Scan for the cell matching the given text and deliver its [x, y] coordinate at center. 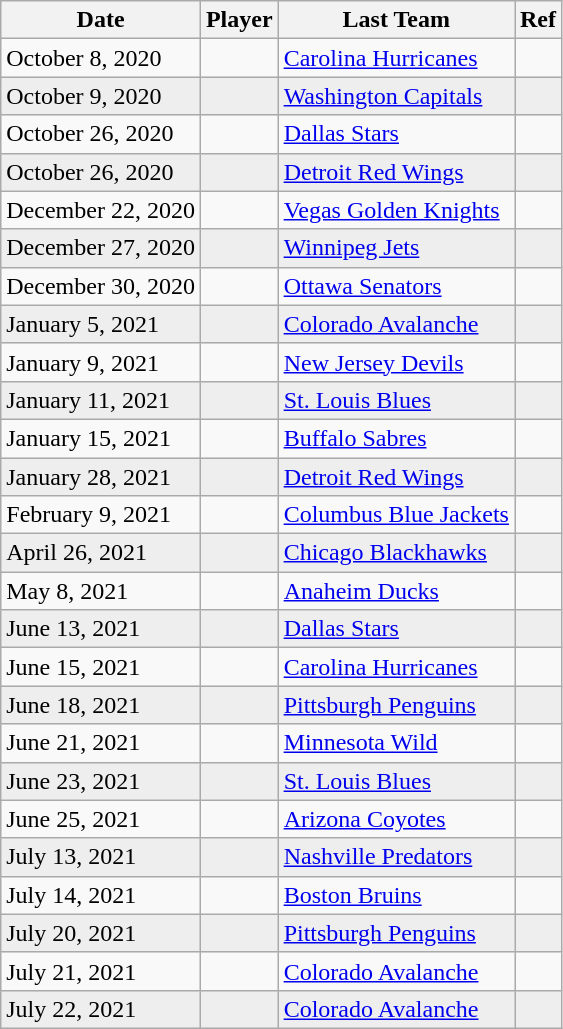
Ottawa Senators [396, 286]
July 20, 2021 [101, 933]
July 14, 2021 [101, 895]
January 28, 2021 [101, 477]
Minnesota Wild [396, 743]
January 9, 2021 [101, 362]
January 11, 2021 [101, 400]
Anaheim Ducks [396, 591]
December 30, 2020 [101, 286]
June 18, 2021 [101, 705]
Last Team [396, 20]
Chicago Blackhawks [396, 553]
New Jersey Devils [396, 362]
Winnipeg Jets [396, 248]
June 13, 2021 [101, 629]
Vegas Golden Knights [396, 210]
Columbus Blue Jackets [396, 515]
December 27, 2020 [101, 248]
Arizona Coyotes [396, 819]
June 23, 2021 [101, 781]
June 25, 2021 [101, 819]
January 5, 2021 [101, 324]
February 9, 2021 [101, 515]
Washington Capitals [396, 96]
April 26, 2021 [101, 553]
October 8, 2020 [101, 58]
October 9, 2020 [101, 96]
June 21, 2021 [101, 743]
July 22, 2021 [101, 1009]
Buffalo Sabres [396, 438]
Nashville Predators [396, 857]
July 13, 2021 [101, 857]
May 8, 2021 [101, 591]
Ref [538, 20]
June 15, 2021 [101, 667]
July 21, 2021 [101, 971]
January 15, 2021 [101, 438]
Date [101, 20]
Player [239, 20]
Boston Bruins [396, 895]
December 22, 2020 [101, 210]
